Return the (X, Y) coordinate for the center point of the cell that contains the specified text.  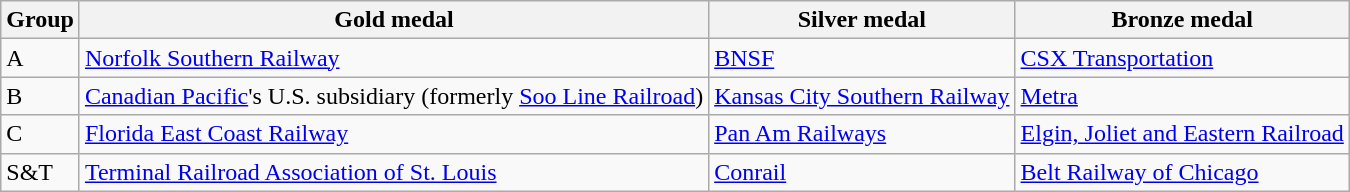
Gold medal (394, 20)
Bronze medal (1182, 20)
Group (40, 20)
C (40, 134)
Florida East Coast Railway (394, 134)
S&T (40, 172)
Elgin, Joliet and Eastern Railroad (1182, 134)
CSX Transportation (1182, 58)
Pan Am Railways (862, 134)
Canadian Pacific's U.S. subsidiary (formerly Soo Line Railroad) (394, 96)
Belt Railway of Chicago (1182, 172)
Silver medal (862, 20)
B (40, 96)
Norfolk Southern Railway (394, 58)
Conrail (862, 172)
Terminal Railroad Association of St. Louis (394, 172)
BNSF (862, 58)
Metra (1182, 96)
A (40, 58)
Kansas City Southern Railway (862, 96)
